Detect which cell encompasses the target text, then output its [X, Y] center coordinate. 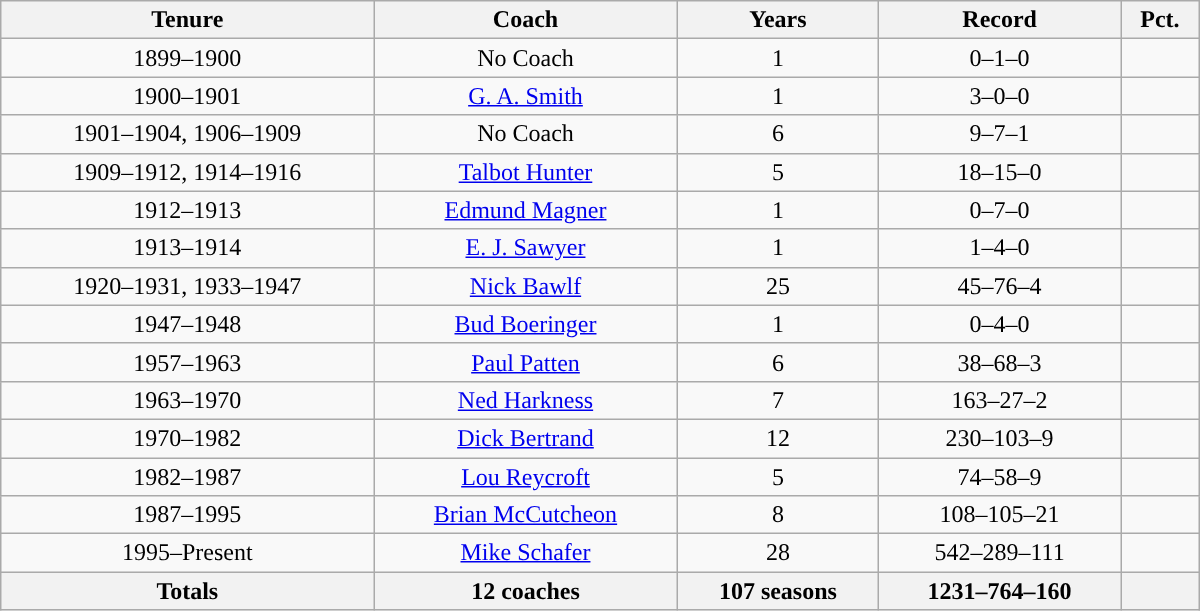
Nick Bawlf [526, 286]
1987–1995 [188, 515]
7 [778, 400]
542–289–111 [1000, 553]
Edmund Magner [526, 210]
12 [778, 438]
Mike Schafer [526, 553]
E. J. Sawyer [526, 248]
1982–1987 [188, 477]
3–0–0 [1000, 96]
1995–Present [188, 553]
Bud Boeringer [526, 324]
1909–1912, 1914–1916 [188, 172]
Talbot Hunter [526, 172]
12 coaches [526, 591]
1947–1948 [188, 324]
1970–1982 [188, 438]
8 [778, 515]
1899–1900 [188, 58]
1913–1914 [188, 248]
1901–1904, 1906–1909 [188, 134]
230–103–9 [1000, 438]
74–58–9 [1000, 477]
28 [778, 553]
1231–764–160 [1000, 591]
18–15–0 [1000, 172]
107 seasons [778, 591]
Coach [526, 20]
Paul Patten [526, 362]
1912–1913 [188, 210]
0–4–0 [1000, 324]
1963–1970 [188, 400]
G. A. Smith [526, 96]
1920–1931, 1933–1947 [188, 286]
0–7–0 [1000, 210]
Years [778, 20]
163–27–2 [1000, 400]
1900–1901 [188, 96]
45–76–4 [1000, 286]
Totals [188, 591]
25 [778, 286]
Dick Bertrand [526, 438]
1957–1963 [188, 362]
Ned Harkness [526, 400]
Record [1000, 20]
0–1–0 [1000, 58]
Pct. [1160, 20]
Brian McCutcheon [526, 515]
Tenure [188, 20]
Lou Reycroft [526, 477]
38–68–3 [1000, 362]
9–7–1 [1000, 134]
108–105–21 [1000, 515]
1–4–0 [1000, 248]
